Find where the given text appears and provide that cell's center as (X, Y) coordinate. 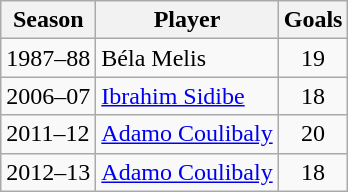
Ibrahim Sidibe (187, 96)
2012–13 (48, 172)
19 (313, 58)
Goals (313, 20)
2011–12 (48, 134)
2006–07 (48, 96)
Béla Melis (187, 58)
1987–88 (48, 58)
Player (187, 20)
20 (313, 134)
Season (48, 20)
